Find where the given text appears and provide that cell's center as (x, y) coordinate. 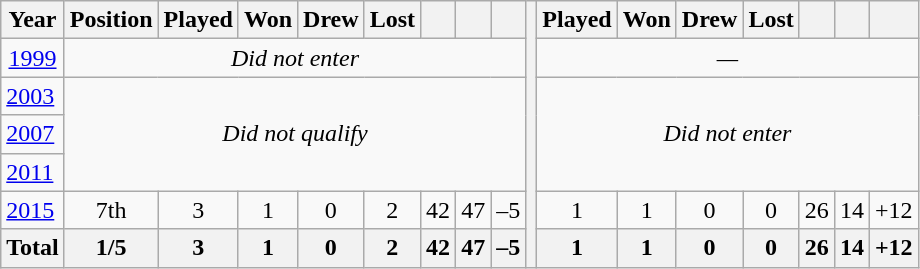
Did not qualify (294, 134)
Position (111, 20)
1/5 (111, 248)
2015 (33, 210)
2011 (33, 172)
1999 (33, 58)
Total (33, 248)
— (728, 58)
2003 (33, 96)
2007 (33, 134)
7th (111, 210)
Year (33, 20)
